Pinpoint the cell where the given text exists, returning its (X, Y) midpoint coordinate. 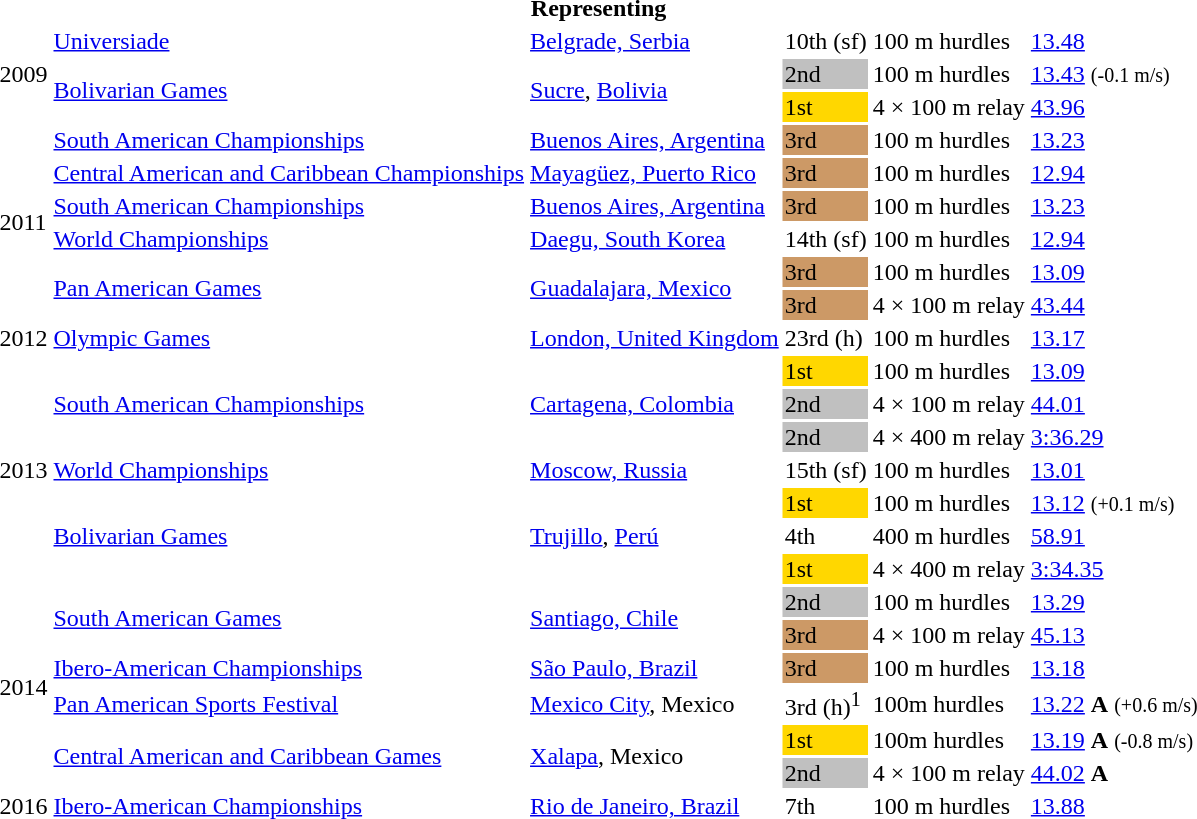
London, United Kingdom (655, 338)
Sucre, Bolivia (655, 90)
23rd (h) (826, 338)
400 m hurdles (948, 536)
Belgrade, Serbia (655, 41)
Guadalajara, Mexico (655, 288)
14th (sf) (826, 239)
Olympic Games (289, 338)
Pan American Sports Festival (289, 704)
South American Games (289, 618)
Central American and Caribbean Games (289, 756)
São Paulo, Brazil (655, 668)
3rd (h)1 (826, 704)
Moscow, Russia (655, 470)
Mayagüez, Puerto Rico (655, 173)
10th (sf) (826, 41)
Trujillo, Perú (655, 536)
Santiago, Chile (655, 618)
Daegu, South Korea (655, 239)
Pan American Games (289, 288)
15th (sf) (826, 470)
Ibero-American Championships (289, 668)
Xalapa, Mexico (655, 756)
Central American and Caribbean Championships (289, 173)
Mexico City, Mexico (655, 704)
Cartagena, Colombia (655, 404)
4th (826, 536)
Universiade (289, 41)
